Pinpoint the cell where the given text exists, returning its [x, y] midpoint coordinate. 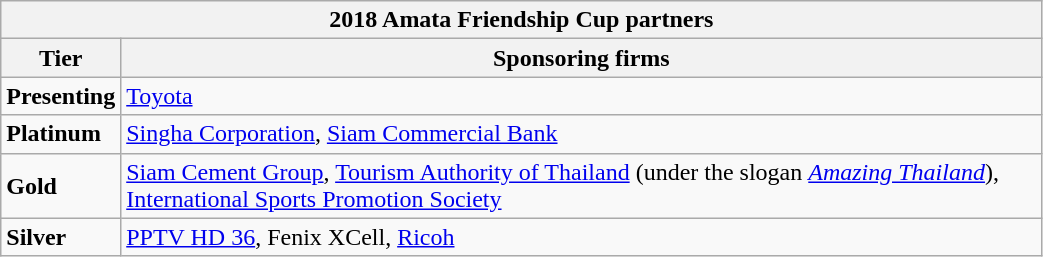
PPTV HD 36, Fenix XCell, Ricoh [582, 237]
Sponsoring firms [582, 58]
Gold [61, 186]
Siam Cement Group, Tourism Authority of Thailand (under the slogan Amazing Thailand), International Sports Promotion Society [582, 186]
Platinum [61, 134]
2018 Amata Friendship Cup partners [522, 20]
Silver [61, 237]
Singha Corporation, Siam Commercial Bank [582, 134]
Tier [61, 58]
Presenting [61, 96]
Toyota [582, 96]
